Return (X, Y) of the center of cell containing provided text 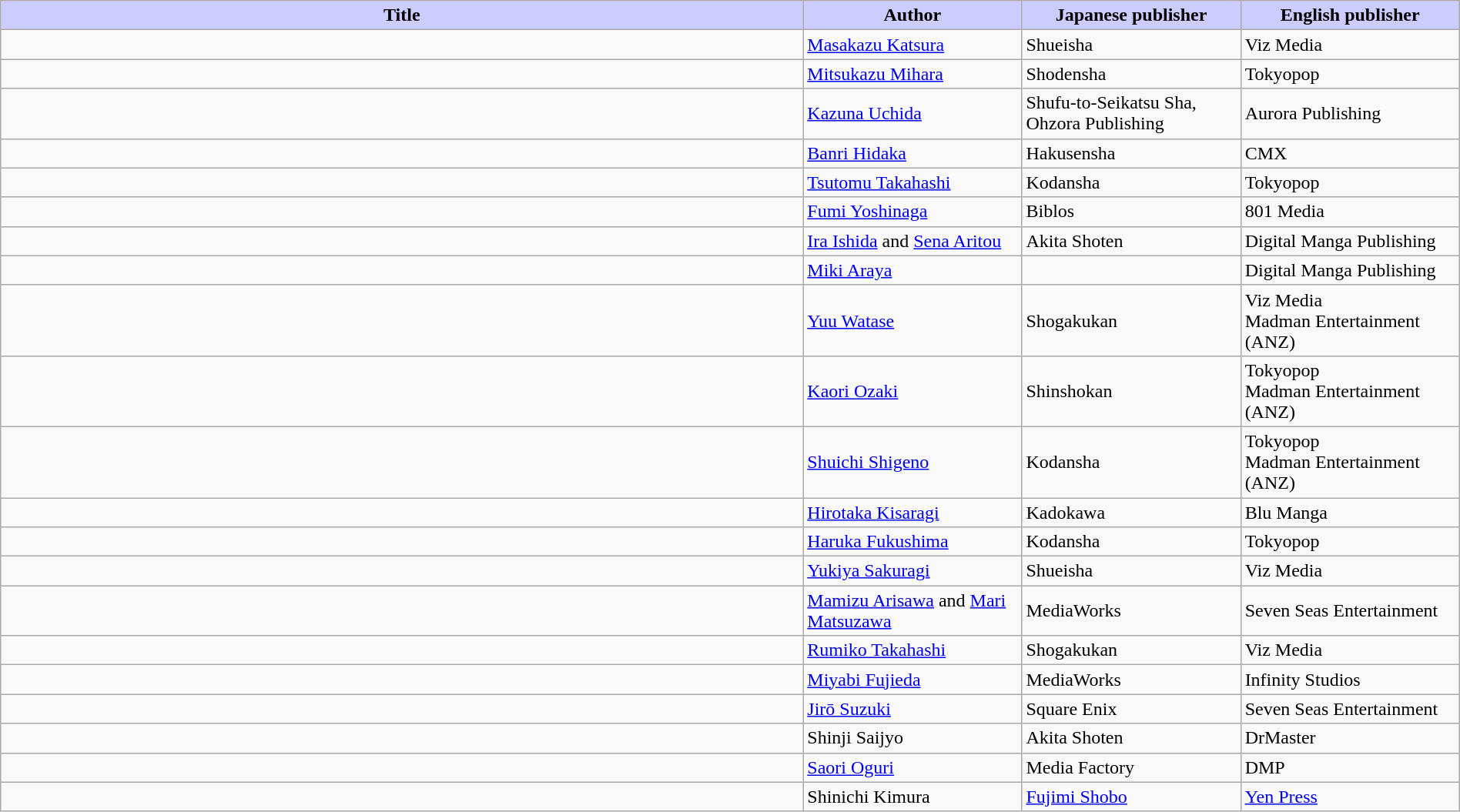
Fujimi Shobo (1131, 797)
Ira Ishida and Sena Aritou (912, 241)
Haruka Fukushima (912, 542)
Title (402, 15)
Kaori Ozaki (912, 391)
Yuu Watase (912, 320)
Yen Press (1350, 797)
Japanese publisher (1131, 15)
Shufu-to-Seikatsu Sha, Ohzora Publishing (1131, 114)
Shodensha (1131, 74)
Miki Araya (912, 270)
Blu Manga (1350, 512)
Rumiko Takahashi (912, 650)
Banri Hidaka (912, 153)
Square Enix (1131, 709)
DrMaster (1350, 738)
Infinity Studios (1350, 680)
Author (912, 15)
CMX (1350, 153)
Shinji Saijyo (912, 738)
Shinshokan (1131, 391)
Fumi Yoshinaga (912, 212)
Mamizu Arisawa and Mari Matsuzawa (912, 611)
Media Factory (1131, 767)
Yukiya Sakuragi (912, 571)
Shinichi Kimura (912, 797)
Mitsukazu Mihara (912, 74)
Shuichi Shigeno (912, 462)
Masakazu Katsura (912, 45)
Biblos (1131, 212)
Aurora Publishing (1350, 114)
Viz Media Madman Entertainment (ANZ) (1350, 320)
Jirō Suzuki (912, 709)
Saori Oguri (912, 767)
801 Media (1350, 212)
DMP (1350, 767)
Kazuna Uchida (912, 114)
English publisher (1350, 15)
Hakusensha (1131, 153)
Kadokawa (1131, 512)
Miyabi Fujieda (912, 680)
Tsutomu Takahashi (912, 182)
Hirotaka Kisaragi (912, 512)
